Return the [X, Y] coordinate for the center point of the cell that contains the specified text.  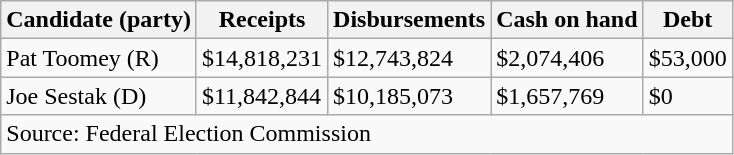
Receipts [262, 20]
Source: Federal Election Commission [366, 134]
Joe Sestak (D) [99, 96]
$14,818,231 [262, 58]
Candidate (party) [99, 20]
Pat Toomey (R) [99, 58]
$12,743,824 [410, 58]
$0 [688, 96]
$53,000 [688, 58]
Debt [688, 20]
$11,842,844 [262, 96]
$10,185,073 [410, 96]
Cash on hand [567, 20]
$1,657,769 [567, 96]
$2,074,406 [567, 58]
Disbursements [410, 20]
